From the cell containing the given text, extract its center point as (X, Y) coordinate. 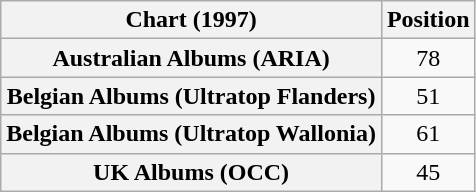
UK Albums (OCC) (192, 172)
51 (428, 96)
Position (428, 20)
Belgian Albums (Ultratop Flanders) (192, 96)
61 (428, 134)
Belgian Albums (Ultratop Wallonia) (192, 134)
78 (428, 58)
Chart (1997) (192, 20)
Australian Albums (ARIA) (192, 58)
45 (428, 172)
